Scan for the cell matching the given text and deliver its (x, y) coordinate at center. 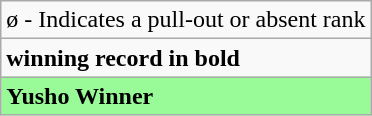
ø - Indicates a pull-out or absent rank (186, 20)
winning record in bold (186, 58)
Yusho Winner (186, 96)
